Extract the [x, y] coordinate from the center of the cell holding the provided text.  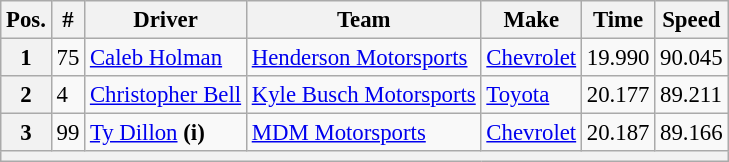
89.211 [692, 95]
3 [26, 133]
2 [26, 95]
Kyle Busch Motorsports [364, 95]
Speed [692, 20]
Toyota [531, 95]
75 [68, 58]
Driver [166, 20]
89.166 [692, 133]
90.045 [692, 58]
20.177 [618, 95]
Team [364, 20]
Make [531, 20]
Ty Dillon (i) [166, 133]
Time [618, 20]
Christopher Bell [166, 95]
4 [68, 95]
# [68, 20]
Henderson Motorsports [364, 58]
19.990 [618, 58]
Caleb Holman [166, 58]
MDM Motorsports [364, 133]
Pos. [26, 20]
20.187 [618, 133]
1 [26, 58]
99 [68, 133]
